Determine the [X, Y] coordinate at the center of the cell enclosing the given text.  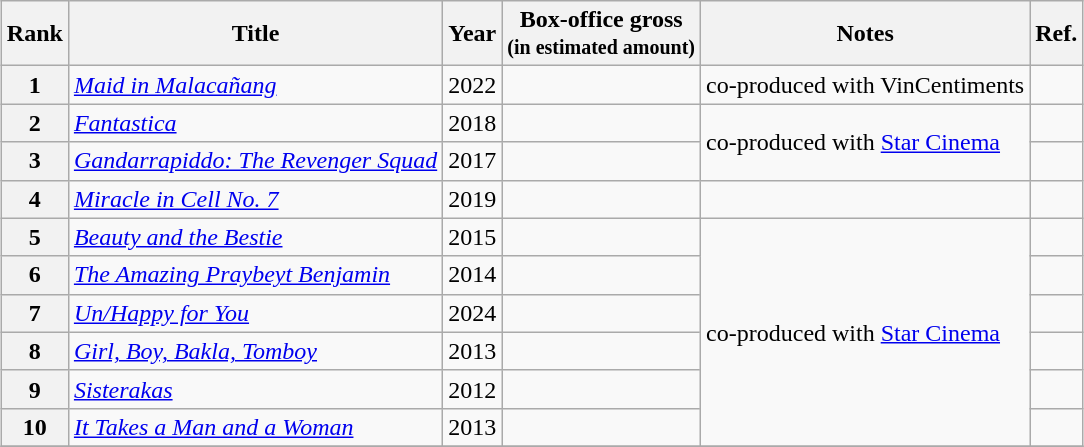
2024 [472, 313]
2019 [472, 199]
co-produced with VinCentiments [866, 85]
4 [34, 199]
Un/Happy for You [255, 313]
2 [34, 123]
Girl, Boy, Bakla, Tomboy [255, 351]
Maid in Malacañang [255, 85]
Box-office gross (in estimated amount) [602, 34]
2015 [472, 237]
3 [34, 161]
10 [34, 427]
2012 [472, 389]
2014 [472, 275]
The Amazing Praybeyt Benjamin [255, 275]
2017 [472, 161]
Title [255, 34]
2022 [472, 85]
Beauty and the Bestie [255, 237]
Fantastica [255, 123]
9 [34, 389]
Notes [866, 34]
2018 [472, 123]
Rank [34, 34]
Sisterakas [255, 389]
Gandarrapiddo: The Revenger Squad [255, 161]
1 [34, 85]
5 [34, 237]
Year [472, 34]
6 [34, 275]
8 [34, 351]
Miracle in Cell No. 7 [255, 199]
It Takes a Man and a Woman [255, 427]
7 [34, 313]
Ref. [1056, 34]
